Return the (x, y) coordinate for the center point of the cell that contains the specified text.  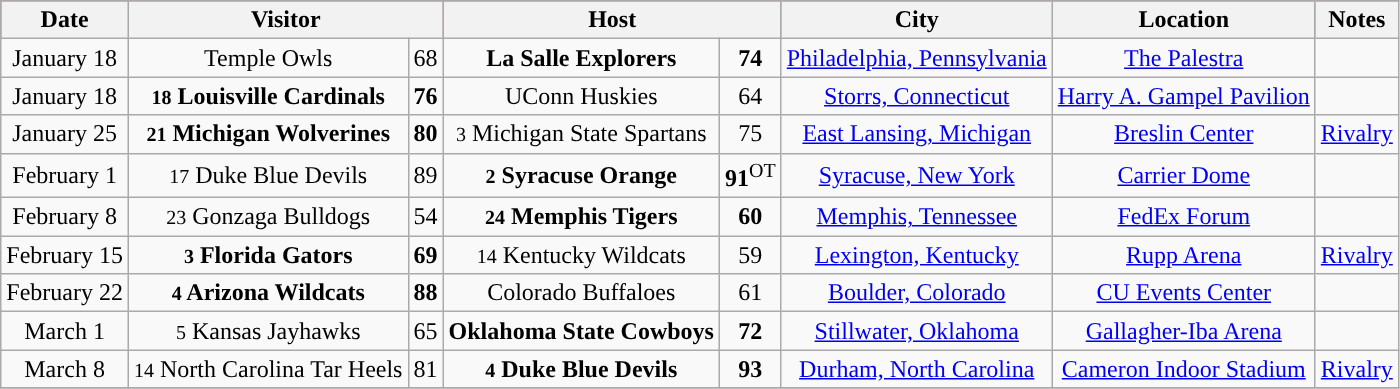
18 Louisville Cardinals (268, 96)
Storrs, Connecticut (916, 96)
91OT (750, 176)
Date (65, 20)
Syracuse, New York (916, 176)
Carrier Dome (1184, 176)
75 (750, 134)
3 Florida Gators (268, 255)
February 8 (65, 217)
69 (426, 255)
17 Duke Blue Devils (268, 176)
Gallagher-Iba Arena (1184, 331)
93 (750, 369)
February 22 (65, 293)
The Palestra (1184, 58)
February 1 (65, 176)
Notes (1356, 20)
54 (426, 217)
74 (750, 58)
Memphis, Tennessee (916, 217)
CU Events Center (1184, 293)
65 (426, 331)
Boulder, Colorado (916, 293)
59 (750, 255)
Lexington, Kentucky (916, 255)
61 (750, 293)
14 North Carolina Tar Heels (268, 369)
76 (426, 96)
4 Duke Blue Devils (581, 369)
Philadelphia, Pennsylvania (916, 58)
March 1 (65, 331)
Rupp Arena (1184, 255)
3 Michigan State Spartans (581, 134)
UConn Huskies (581, 96)
23 Gonzaga Bulldogs (268, 217)
4 Arizona Wildcats (268, 293)
24 Memphis Tigers (581, 217)
14 Kentucky Wildcats (581, 255)
Host (612, 20)
Oklahoma State Cowboys (581, 331)
March 8 (65, 369)
East Lansing, Michigan (916, 134)
21 Michigan Wolverines (268, 134)
80 (426, 134)
68 (426, 58)
72 (750, 331)
Breslin Center (1184, 134)
Visitor (286, 20)
88 (426, 293)
Temple Owls (268, 58)
FedEx Forum (1184, 217)
La Salle Explorers (581, 58)
February 15 (65, 255)
City (916, 20)
81 (426, 369)
Stillwater, Oklahoma (916, 331)
Harry A. Gampel Pavilion (1184, 96)
January 25 (65, 134)
64 (750, 96)
89 (426, 176)
5 Kansas Jayhawks (268, 331)
60 (750, 217)
Location (1184, 20)
2 Syracuse Orange (581, 176)
Durham, North Carolina (916, 369)
Cameron Indoor Stadium (1184, 369)
Colorado Buffaloes (581, 293)
